Provide the [X, Y] coordinate of the cell's center where the given text is located.  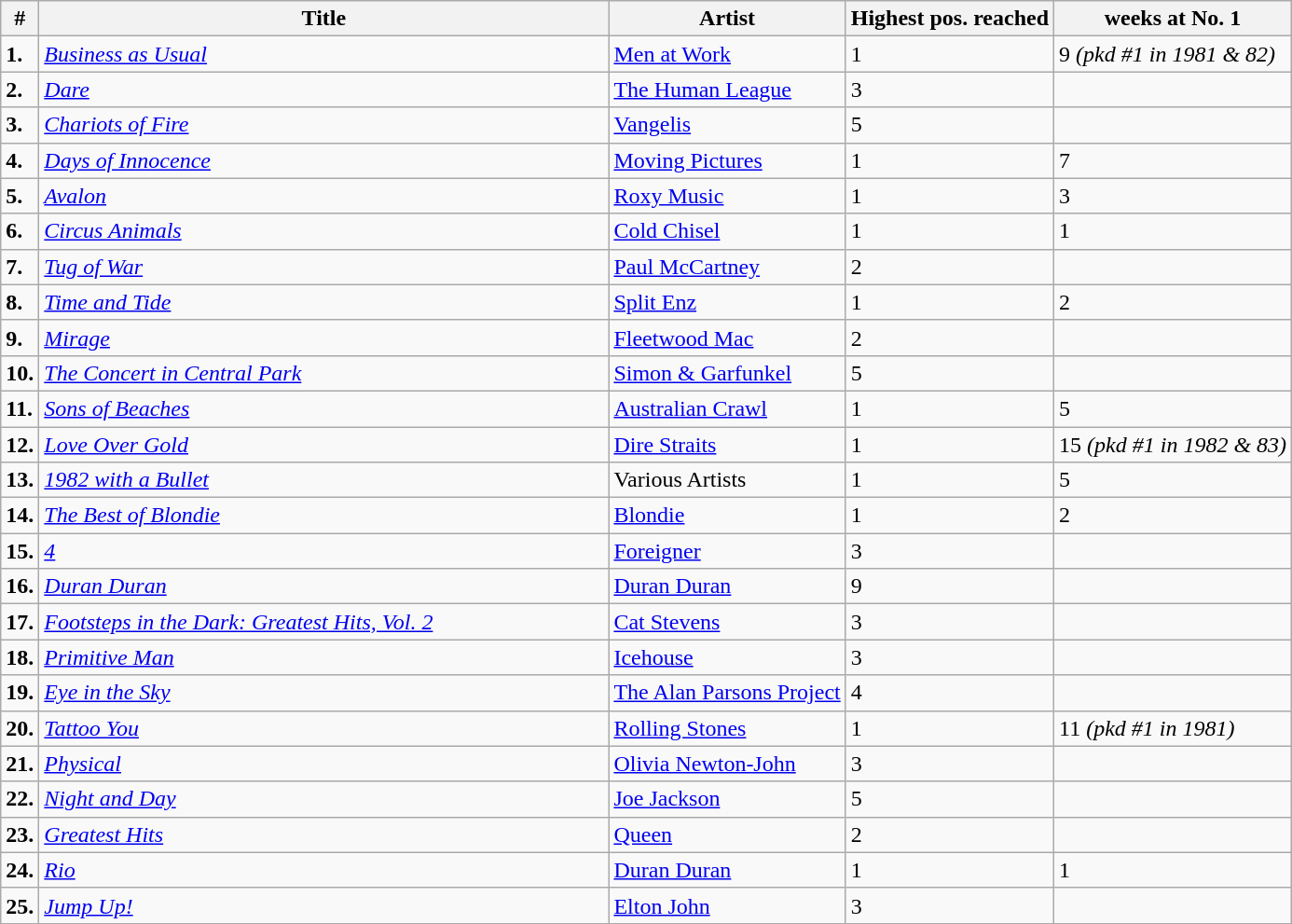
Australian Crawl [727, 408]
Dire Straits [727, 445]
Moving Pictures [727, 160]
25. [21, 905]
20. [21, 728]
Fleetwood Mac [727, 338]
9. [21, 338]
Joe Jackson [727, 799]
19. [21, 693]
11 (pkd #1 in 1981) [1173, 728]
Tug of War [324, 267]
Paul McCartney [727, 267]
Elton John [727, 905]
1982 with a Bullet [324, 480]
16. [21, 586]
Mirage [324, 338]
Dare [324, 90]
Chariots of Fire [324, 125]
Highest pos. reached [949, 19]
Circus Animals [324, 231]
8. [21, 302]
Greatest Hits [324, 834]
The Best of Blondie [324, 516]
15. [21, 551]
Vangelis [727, 125]
Avalon [324, 196]
Icehouse [727, 657]
24. [21, 870]
11. [21, 408]
Split Enz [727, 302]
1. [21, 54]
Men at Work [727, 54]
Cat Stevens [727, 622]
Love Over Gold [324, 445]
Blondie [727, 516]
Jump Up! [324, 905]
Queen [727, 834]
Business as Usual [324, 54]
The Alan Parsons Project [727, 693]
Eye in the Sky [324, 693]
9 [949, 586]
weeks at No. 1 [1173, 19]
Cold Chisel [727, 231]
Rolling Stones [727, 728]
17. [21, 622]
Olivia Newton-John [727, 764]
3. [21, 125]
Tattoo You [324, 728]
14. [21, 516]
Footsteps in the Dark: Greatest Hits, Vol. 2 [324, 622]
7 [1173, 160]
Foreigner [727, 551]
22. [21, 799]
21. [21, 764]
Sons of Beaches [324, 408]
Days of Innocence [324, 160]
Various Artists [727, 480]
Physical [324, 764]
Time and Tide [324, 302]
2. [21, 90]
Simon & Garfunkel [727, 373]
10. [21, 373]
4. [21, 160]
5. [21, 196]
Rio [324, 870]
Primitive Man [324, 657]
15 (pkd #1 in 1982 & 83) [1173, 445]
Night and Day [324, 799]
The Concert in Central Park [324, 373]
23. [21, 834]
6. [21, 231]
Artist [727, 19]
# [21, 19]
13. [21, 480]
Roxy Music [727, 196]
7. [21, 267]
The Human League [727, 90]
9 (pkd #1 in 1981 & 82) [1173, 54]
Title [324, 19]
12. [21, 445]
18. [21, 657]
